Return [X, Y] of the center of cell containing provided text 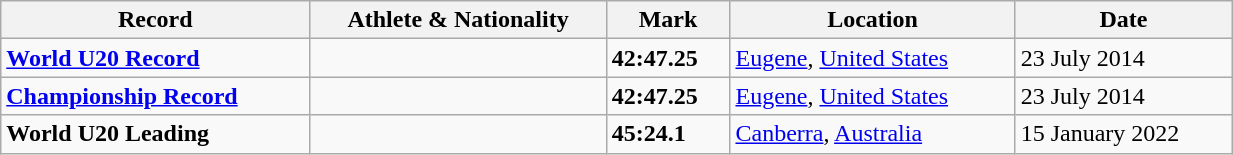
Location [872, 20]
Date [1123, 20]
Record [156, 20]
45:24.1 [668, 134]
Mark [668, 20]
Athlete & Nationality [458, 20]
15 January 2022 [1123, 134]
Canberra, Australia [872, 134]
World U20 Record [156, 58]
Championship Record [156, 96]
World U20 Leading [156, 134]
